For the text-containing cell, return its midpoint in (x, y) coordinate format. 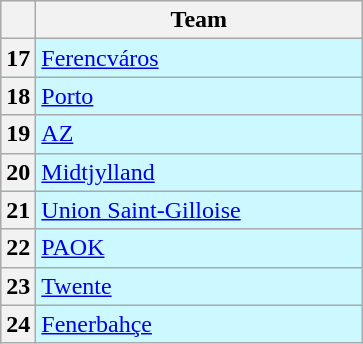
19 (18, 134)
Midtjylland (199, 172)
Porto (199, 96)
23 (18, 286)
PAOK (199, 248)
Union Saint-Gilloise (199, 210)
Team (199, 20)
17 (18, 58)
Ferencváros (199, 58)
24 (18, 324)
Twente (199, 286)
21 (18, 210)
18 (18, 96)
22 (18, 248)
20 (18, 172)
AZ (199, 134)
Fenerbahçe (199, 324)
